Extract the (X, Y) coordinate from the center of the cell holding the provided text.  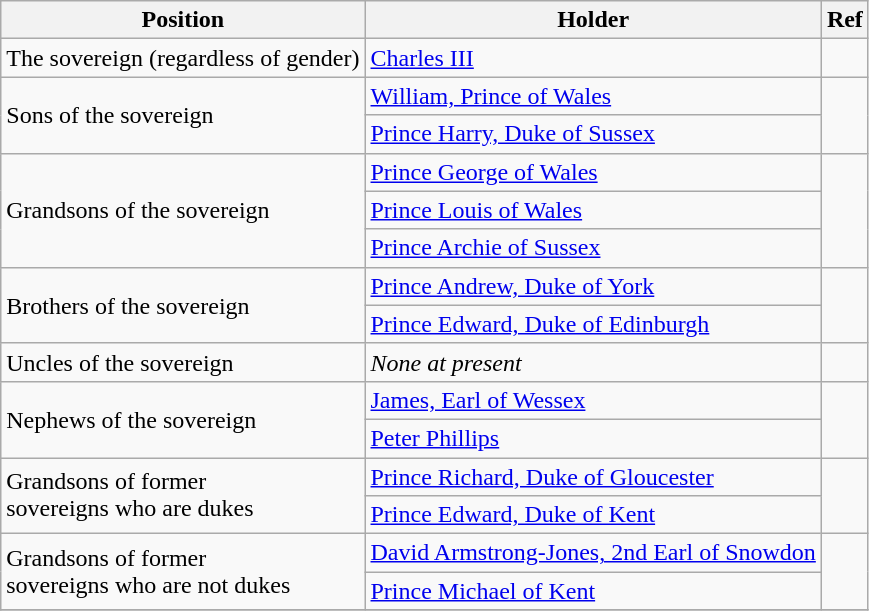
Ref (844, 20)
The sovereign (regardless of gender) (183, 58)
Holder (593, 20)
Sons of the sovereign (183, 115)
Prince Archie of Sussex (593, 248)
Nephews of the sovereign (183, 419)
Prince Andrew, Duke of York (593, 286)
David Armstrong-Jones, 2nd Earl of Snowdon (593, 553)
Prince Richard, Duke of Gloucester (593, 477)
Prince Louis of Wales (593, 210)
Brothers of the sovereign (183, 305)
Uncles of the sovereign (183, 362)
Position (183, 20)
None at present (593, 362)
Prince Harry, Duke of Sussex (593, 134)
Grandsons of formersovereigns who are dukes (183, 496)
Grandsons of formersovereigns who are not dukes (183, 572)
Prince Michael of Kent (593, 591)
Peter Phillips (593, 438)
Prince Edward, Duke of Edinburgh (593, 324)
Grandsons of the sovereign (183, 210)
Prince Edward, Duke of Kent (593, 515)
James, Earl of Wessex (593, 400)
Prince George of Wales (593, 172)
William, Prince of Wales (593, 96)
Charles III (593, 58)
